Locate the cell with the specified text and output its (x, y) center coordinate. 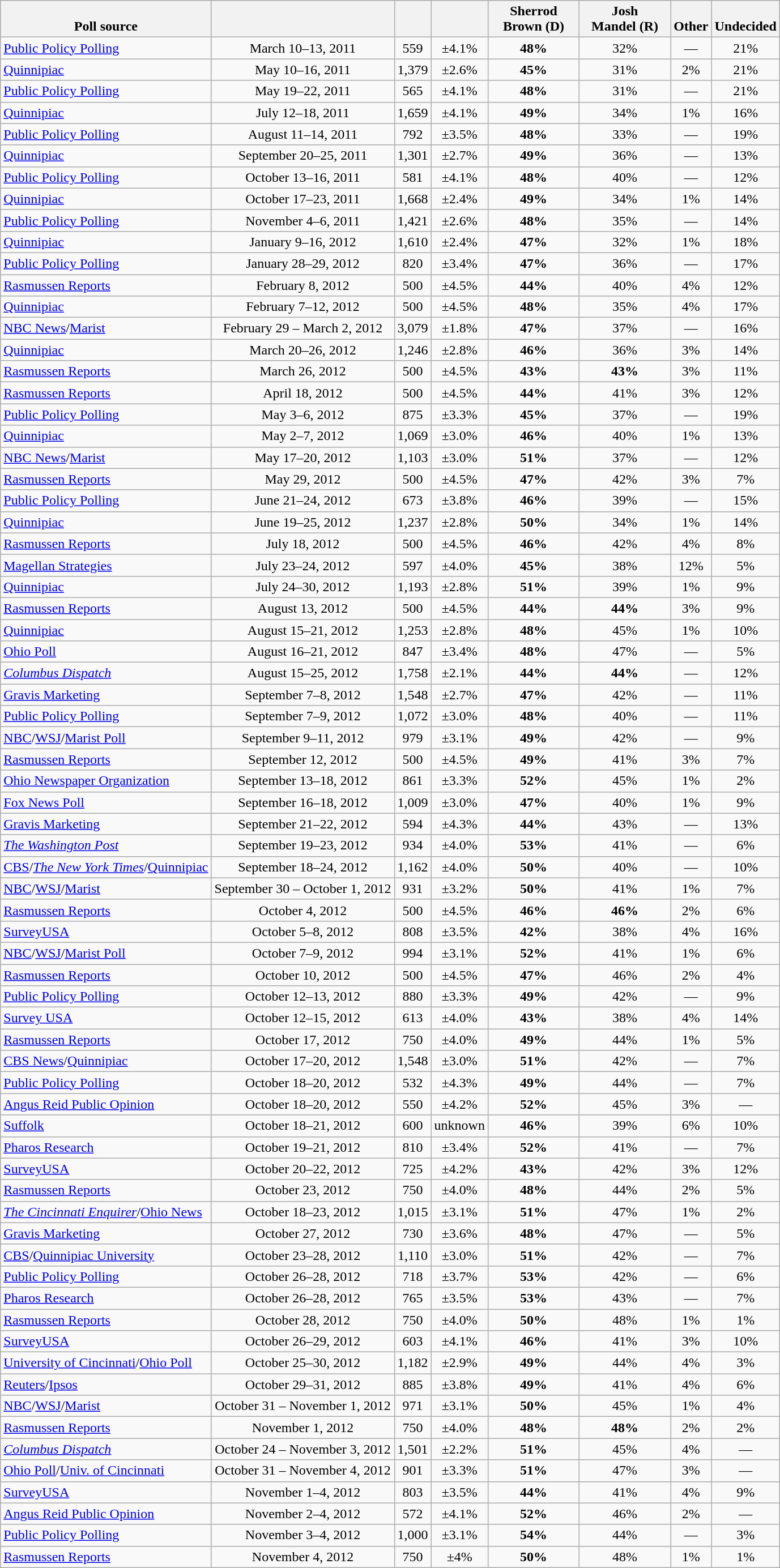
August 16–21, 2012 (302, 652)
February 7–12, 2012 (302, 307)
1,610 (412, 242)
1,193 (412, 587)
July 12–18, 2011 (302, 113)
901 (412, 1471)
May 2–7, 2012 (302, 436)
October 17–23, 2011 (302, 199)
1,253 (412, 630)
847 (412, 652)
861 (412, 781)
October 17, 2012 (302, 1040)
Other (691, 19)
8% (745, 544)
September 21–22, 2012 (302, 824)
October 23–28, 2012 (302, 1255)
January 28–29, 2012 (302, 263)
September 16–18, 2012 (302, 802)
808 (412, 932)
October 31 – November 1, 2012 (302, 1406)
Ohio Poll/Univ. of Cincinnati (106, 1471)
September 20–25, 2011 (302, 156)
The Cincinnati Enquirer/Ohio News (106, 1212)
15% (745, 501)
CBS/Quinnipiac University (106, 1255)
597 (412, 565)
765 (412, 1298)
September 19–23, 2012 (302, 845)
1,182 (412, 1363)
October 28, 2012 (302, 1320)
1,246 (412, 350)
October 23, 2012 (302, 1190)
1,758 (412, 673)
October 7–9, 2012 (302, 953)
May 19–22, 2011 (302, 91)
994 (412, 953)
September 7–8, 2012 (302, 695)
1,072 (412, 716)
November 1–4, 2012 (302, 1492)
University of Cincinnati/Ohio Poll (106, 1363)
1,237 (412, 522)
803 (412, 1492)
August 11–14, 2011 (302, 134)
April 18, 2012 (302, 393)
October 5–8, 2012 (302, 932)
unknown (459, 1126)
971 (412, 1406)
1,110 (412, 1255)
1,379 (412, 70)
600 (412, 1126)
October 24 – November 3, 2012 (302, 1449)
May 10–16, 2011 (302, 70)
Ohio Newspaper Organization (106, 781)
October 4, 2012 (302, 910)
603 (412, 1341)
±3.7% (459, 1276)
±3.2% (459, 888)
594 (412, 824)
JoshMandel (R) (625, 19)
The Washington Post (106, 845)
33% (625, 134)
931 (412, 888)
±3.6% (459, 1233)
673 (412, 501)
March 10–13, 2011 (302, 48)
1,301 (412, 156)
±1.8% (459, 328)
1,501 (412, 1449)
Survey USA (106, 1018)
June 21–24, 2012 (302, 501)
Suffolk (106, 1126)
October 12–15, 2012 (302, 1018)
October 18–23, 2012 (302, 1212)
810 (412, 1147)
613 (412, 1018)
July 23–24, 2012 (302, 565)
June 19–25, 2012 (302, 522)
August 15–25, 2012 (302, 673)
November 4–6, 2011 (302, 220)
532 (412, 1083)
October 26–29, 2012 (302, 1341)
October 13–16, 2011 (302, 177)
January 9–16, 2012 (302, 242)
1,009 (412, 802)
±4% (459, 1557)
725 (412, 1169)
August 13, 2012 (302, 608)
18% (745, 242)
885 (412, 1385)
1,162 (412, 867)
March 26, 2012 (302, 371)
October 12–13, 2012 (302, 997)
October 31 – November 4, 2012 (302, 1471)
February 8, 2012 (302, 285)
July 24–30, 2012 (302, 587)
November 2–4, 2012 (302, 1514)
CBS News/Quinnipiac (106, 1061)
1,103 (412, 458)
±2.2% (459, 1449)
September 12, 2012 (302, 759)
September 18–24, 2012 (302, 867)
November 3–4, 2012 (302, 1535)
October 25–30, 2012 (302, 1363)
1,421 (412, 220)
3,079 (412, 328)
September 13–18, 2012 (302, 781)
1,000 (412, 1535)
875 (412, 415)
550 (412, 1104)
Reuters/Ipsos (106, 1385)
565 (412, 91)
September 9–11, 2012 (302, 738)
October 19–21, 2012 (302, 1147)
1,069 (412, 436)
730 (412, 1233)
718 (412, 1276)
May 29, 2012 (302, 479)
±2.1% (459, 673)
934 (412, 845)
November 1, 2012 (302, 1428)
September 30 – October 1, 2012 (302, 888)
1,015 (412, 1212)
September 7–9, 2012 (302, 716)
Ohio Poll (106, 652)
1,659 (412, 113)
February 29 – March 2, 2012 (302, 328)
979 (412, 738)
CBS/The New York Times/Quinnipiac (106, 867)
572 (412, 1514)
October 17–20, 2012 (302, 1061)
August 15–21, 2012 (302, 630)
792 (412, 134)
820 (412, 263)
October 18–21, 2012 (302, 1126)
1,668 (412, 199)
May 3–6, 2012 (302, 415)
Poll source (106, 19)
May 17–20, 2012 (302, 458)
581 (412, 177)
54% (534, 1535)
Magellan Strategies (106, 565)
July 18, 2012 (302, 544)
559 (412, 48)
880 (412, 997)
Undecided (745, 19)
October 27, 2012 (302, 1233)
March 20–26, 2012 (302, 350)
November 4, 2012 (302, 1557)
October 10, 2012 (302, 975)
October 29–31, 2012 (302, 1385)
SherrodBrown (D) (534, 19)
Fox News Poll (106, 802)
±2.9% (459, 1363)
October 20–22, 2012 (302, 1169)
